Output the (x, y) coordinate of the center of the cell containing the given text.  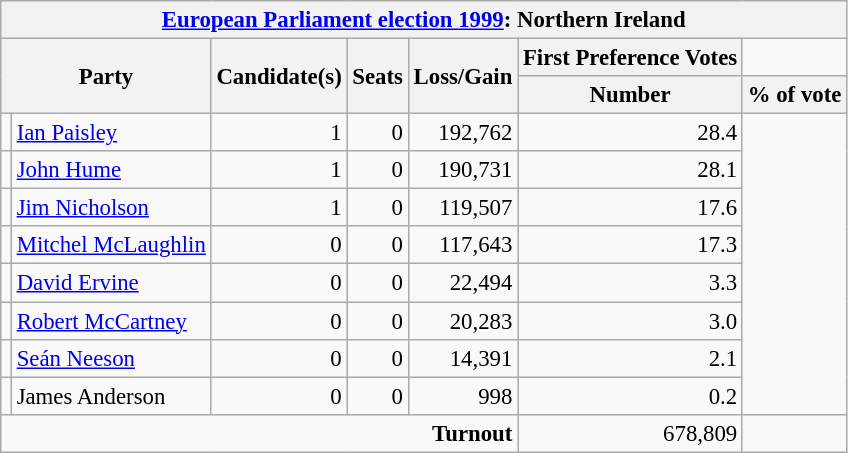
% of vote (794, 95)
22,494 (462, 283)
28.1 (630, 170)
0.2 (630, 396)
117,643 (462, 245)
3.3 (630, 283)
14,391 (462, 358)
20,283 (462, 321)
17.3 (630, 245)
998 (462, 396)
Turnout (260, 433)
190,731 (462, 170)
678,809 (630, 433)
Ian Paisley (111, 133)
Loss/Gain (462, 76)
Robert McCartney (111, 321)
119,507 (462, 208)
First Preference Votes (630, 58)
European Parliament election 1999: Northern Ireland (424, 20)
Mitchel McLaughlin (111, 245)
Party (106, 76)
2.1 (630, 358)
Jim Nicholson (111, 208)
David Ervine (111, 283)
3.0 (630, 321)
Number (630, 95)
Seán Neeson (111, 358)
James Anderson (111, 396)
192,762 (462, 133)
17.6 (630, 208)
John Hume (111, 170)
Candidate(s) (279, 76)
Seats (378, 76)
28.4 (630, 133)
